Capture the cell that displays the provided text and extract its (X, Y) central coordinate. 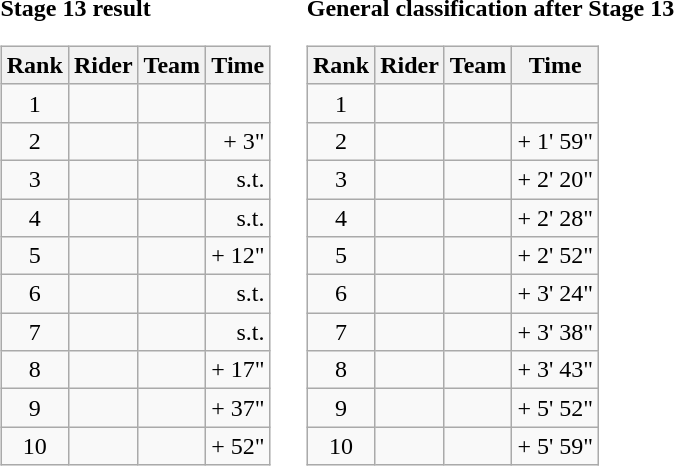
+ 2' 28" (556, 217)
+ 3' 43" (556, 370)
+ 1' 59" (556, 141)
+ 3' 38" (556, 332)
+ 5' 59" (556, 446)
+ 3" (238, 141)
+ 17" (238, 370)
+ 3' 24" (556, 294)
+ 2' 52" (556, 256)
+ 52" (238, 446)
+ 12" (238, 256)
+ 37" (238, 408)
+ 5' 52" (556, 408)
+ 2' 20" (556, 179)
